Determine the [X, Y] coordinate at the center of the cell enclosing the given text.  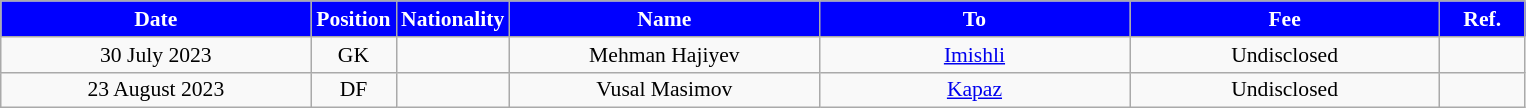
23 August 2023 [156, 90]
DF [354, 90]
Ref. [1482, 19]
Position [354, 19]
Vusal Masimov [664, 90]
Mehman Hajiyev [664, 55]
To [974, 19]
GK [354, 55]
30 July 2023 [156, 55]
Name [664, 19]
Nationality [452, 19]
Fee [1285, 19]
Date [156, 19]
Kapaz [974, 90]
Imishli [974, 55]
